Output the [x, y] coordinate of the center of the cell containing the given text.  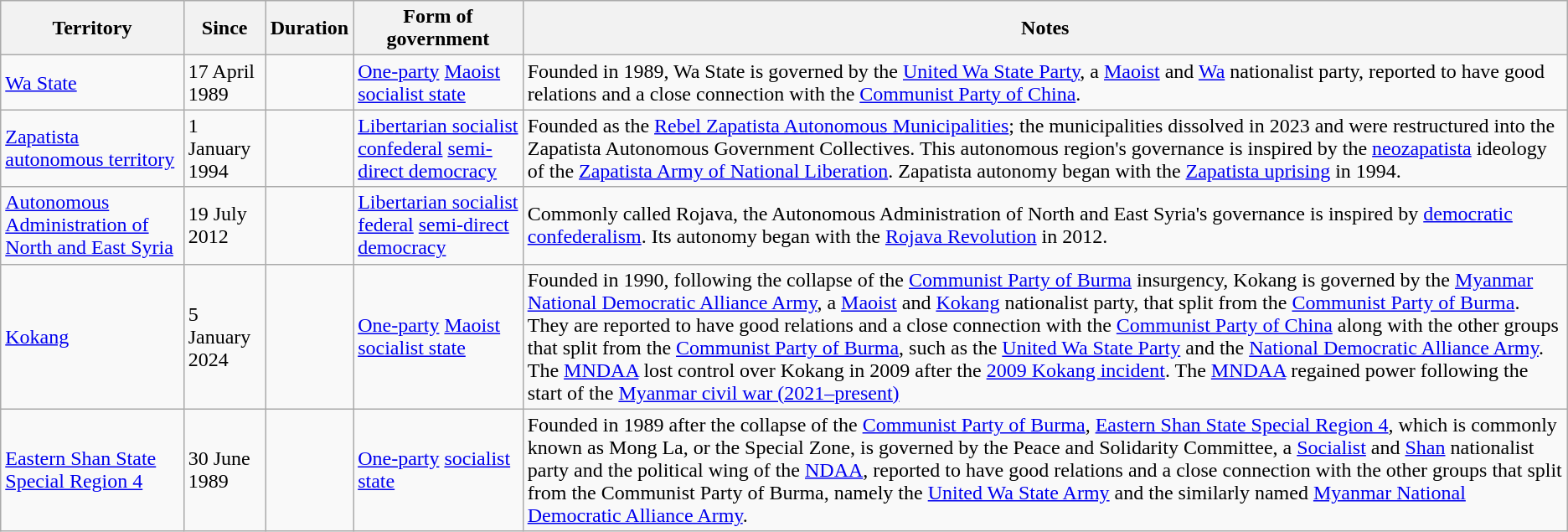
Form of government [439, 28]
30 June 1989 [224, 470]
One-party socialist state [439, 470]
Notes [1045, 28]
Eastern Shan State Special Region 4 [92, 470]
Since [224, 28]
Libertarian socialist confederal semi-direct democracy [439, 148]
Territory [92, 28]
Kokang [92, 337]
19 July 2012 [224, 225]
Autonomous Administration of North and East Syria [92, 225]
1 January 1994 [224, 148]
Zapatista autonomous territory [92, 148]
Duration [309, 28]
17 April 1989 [224, 82]
5 January 2024 [224, 337]
Libertarian socialist federal semi-direct democracy [439, 225]
Wa State [92, 82]
